Find where the given text appears and provide that cell's center as [X, Y] coordinate. 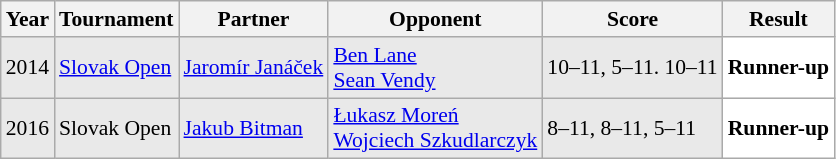
2016 [28, 128]
10–11, 5–11. 10–11 [632, 68]
Score [632, 19]
Jakub Bitman [254, 128]
Tournament [116, 19]
8–11, 8–11, 5–11 [632, 128]
2014 [28, 68]
Łukasz Moreń Wojciech Szkudlarczyk [435, 128]
Jaromír Janáček [254, 68]
Result [778, 19]
Ben Lane Sean Vendy [435, 68]
Year [28, 19]
Opponent [435, 19]
Partner [254, 19]
